Return the (x, y) coordinate for the center point of the cell that contains the specified text.  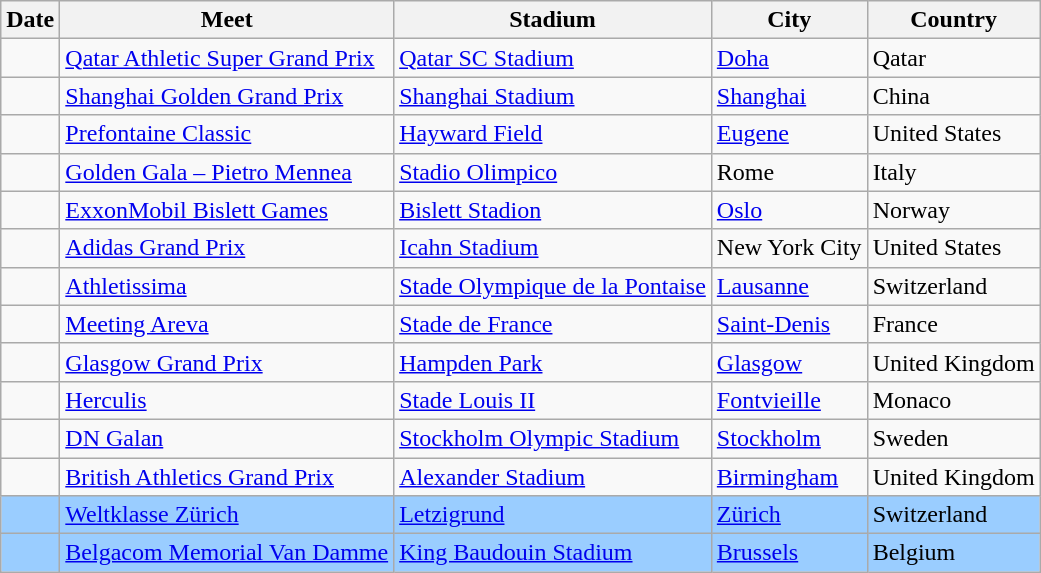
Doha (789, 58)
Bislett Stadion (553, 210)
China (954, 96)
Shanghai (789, 96)
Eugene (789, 134)
France (954, 324)
Qatar Athletic Super Grand Prix (227, 58)
Meet (227, 20)
Stadio Olimpico (553, 172)
Lausanne (789, 286)
Golden Gala – Pietro Mennea (227, 172)
Italy (954, 172)
Letzigrund (553, 515)
Qatar (954, 58)
Herculis (227, 400)
Stockholm Olympic Stadium (553, 438)
Norway (954, 210)
Zürich (789, 515)
Shanghai Golden Grand Prix (227, 96)
Shanghai Stadium (553, 96)
Stade Olympique de la Pontaise (553, 286)
Oslo (789, 210)
Belgium (954, 553)
King Baudouin Stadium (553, 553)
Athletissima (227, 286)
Brussels (789, 553)
Qatar SC Stadium (553, 58)
Prefontaine Classic (227, 134)
Meeting Areva (227, 324)
ExxonMobil Bislett Games (227, 210)
Country (954, 20)
Hampden Park (553, 362)
Fontvieille (789, 400)
Stade Louis II (553, 400)
Stade de France (553, 324)
Icahn Stadium (553, 248)
Alexander Stadium (553, 477)
Glasgow Grand Prix (227, 362)
Weltklasse Zürich (227, 515)
Saint-Denis (789, 324)
British Athletics Grand Prix (227, 477)
New York City (789, 248)
Belgacom Memorial Van Damme (227, 553)
Birmingham (789, 477)
DN Galan (227, 438)
Date (30, 20)
Monaco (954, 400)
Stockholm (789, 438)
Hayward Field (553, 134)
Rome (789, 172)
Glasgow (789, 362)
Sweden (954, 438)
Adidas Grand Prix (227, 248)
Stadium (553, 20)
City (789, 20)
